Output the [x, y] coordinate of the center of the cell containing the given text.  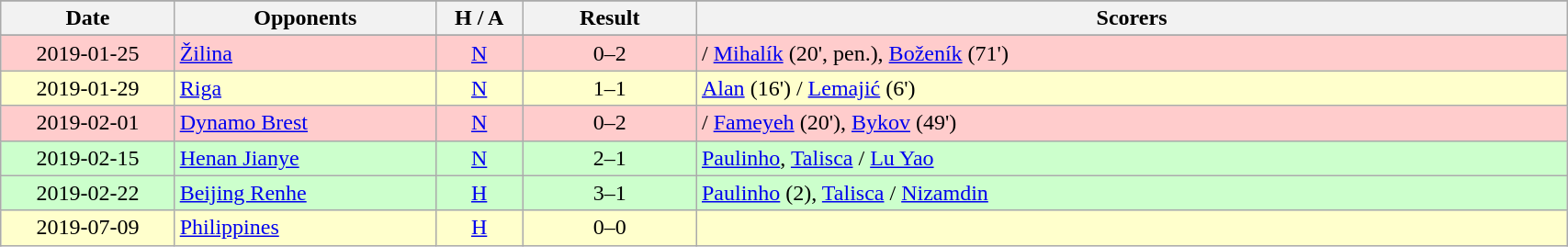
Žilina [305, 53]
Opponents [305, 18]
2019-02-22 [88, 193]
2019-02-01 [88, 123]
Paulinho (2), Talisca / Nizamdin [1132, 193]
Scorers [1132, 18]
1–1 [610, 88]
2019-01-25 [88, 53]
Riga [305, 88]
2–1 [610, 158]
0–0 [610, 228]
/ Fameyeh (20'), Bykov (49') [1132, 123]
Paulinho, Talisca / Lu Yao [1132, 158]
Dynamo Brest [305, 123]
Beijing Renhe [305, 193]
2019-01-29 [88, 88]
H / A [479, 18]
Result [610, 18]
Date [88, 18]
2019-07-09 [88, 228]
Philippines [305, 228]
2019-02-15 [88, 158]
/ Mihalík (20', pen.), Boženík (71') [1132, 53]
3–1 [610, 193]
Henan Jianye [305, 158]
Alan (16') / Lemajić (6') [1132, 88]
